Scan for the cell matching the given text and deliver its [X, Y] coordinate at center. 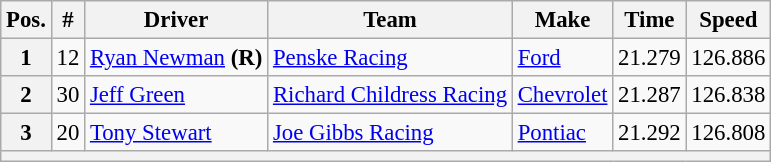
Speed [728, 20]
Time [650, 20]
Penske Racing [390, 58]
Ryan Newman (R) [176, 58]
12 [68, 58]
21.292 [650, 133]
1 [26, 58]
Make [562, 20]
20 [68, 133]
Driver [176, 20]
Team [390, 20]
Jeff Green [176, 95]
30 [68, 95]
126.838 [728, 95]
Pontiac [562, 133]
3 [26, 133]
2 [26, 95]
Chevrolet [562, 95]
Pos. [26, 20]
21.279 [650, 58]
21.287 [650, 95]
# [68, 20]
Tony Stewart [176, 133]
Ford [562, 58]
Joe Gibbs Racing [390, 133]
126.808 [728, 133]
126.886 [728, 58]
Richard Childress Racing [390, 95]
